Scan for the cell matching the given text and deliver its [X, Y] coordinate at center. 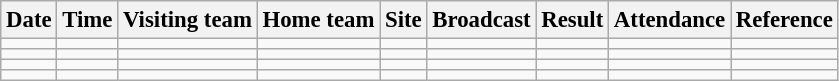
Broadcast [482, 20]
Visiting team [188, 20]
Reference [785, 20]
Date [29, 20]
Result [572, 20]
Site [404, 20]
Attendance [670, 20]
Home team [318, 20]
Time [88, 20]
